Extract the [X, Y] coordinate from the center of the cell holding the provided text.  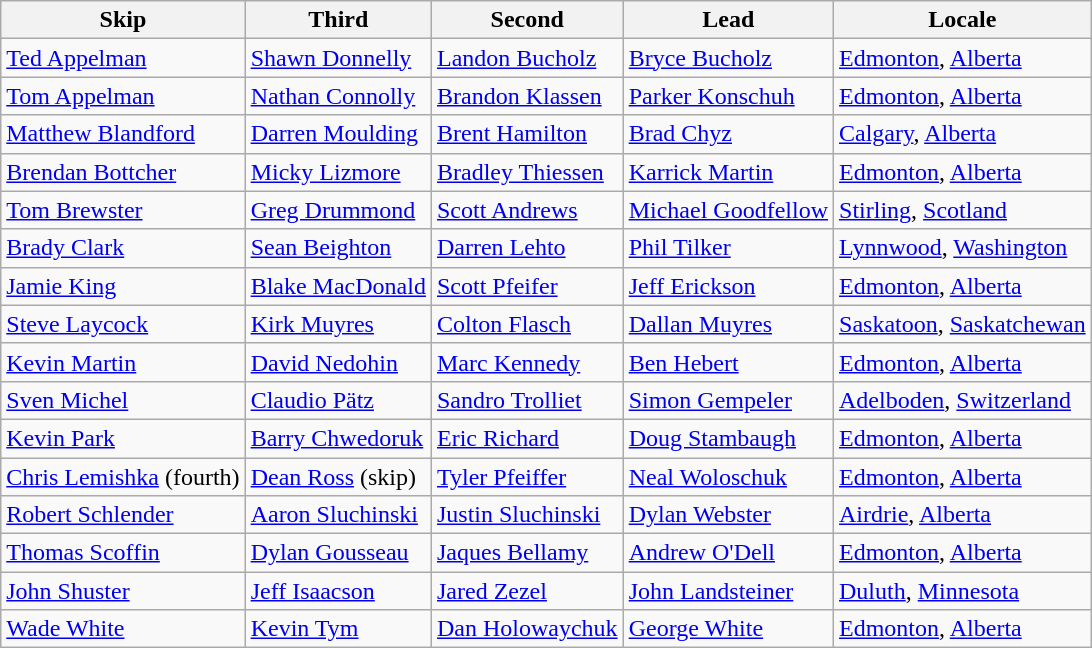
Marc Kennedy [527, 362]
Andrew O'Dell [728, 553]
Aaron Sluchinski [338, 515]
Brendan Bottcher [123, 172]
Doug Stambaugh [728, 438]
Matthew Blandford [123, 134]
Bradley Thiessen [527, 172]
Saskatoon, Saskatchewan [963, 324]
Chris Lemishka (fourth) [123, 477]
Brent Hamilton [527, 134]
Tom Brewster [123, 210]
Micky Lizmore [338, 172]
Kevin Martin [123, 362]
Kirk Muyres [338, 324]
Calgary, Alberta [963, 134]
Jeff Isaacson [338, 591]
Thomas Scoffin [123, 553]
Sandro Trolliet [527, 400]
Dallan Muyres [728, 324]
Duluth, Minnesota [963, 591]
Jared Zezel [527, 591]
Brad Chyz [728, 134]
Michael Goodfellow [728, 210]
John Landsteiner [728, 591]
David Nedohin [338, 362]
Dylan Gousseau [338, 553]
Second [527, 20]
Steve Laycock [123, 324]
John Shuster [123, 591]
Lead [728, 20]
Justin Sluchinski [527, 515]
Dylan Webster [728, 515]
Tyler Pfeiffer [527, 477]
Sean Beighton [338, 248]
Tom Appelman [123, 96]
Claudio Pätz [338, 400]
Wade White [123, 629]
Blake MacDonald [338, 286]
Nathan Connolly [338, 96]
Brady Clark [123, 248]
Skip [123, 20]
Parker Konschuh [728, 96]
Brandon Klassen [527, 96]
Scott Pfeifer [527, 286]
Kevin Tym [338, 629]
Dean Ross (skip) [338, 477]
George White [728, 629]
Phil Tilker [728, 248]
Locale [963, 20]
Scott Andrews [527, 210]
Dan Holowaychuk [527, 629]
Neal Woloschuk [728, 477]
Greg Drummond [338, 210]
Barry Chwedoruk [338, 438]
Stirling, Scotland [963, 210]
Adelboden, Switzerland [963, 400]
Simon Gempeler [728, 400]
Ben Hebert [728, 362]
Jamie King [123, 286]
Sven Michel [123, 400]
Kevin Park [123, 438]
Landon Bucholz [527, 58]
Lynnwood, Washington [963, 248]
Jaques Bellamy [527, 553]
Darren Lehto [527, 248]
Airdrie, Alberta [963, 515]
Third [338, 20]
Robert Schlender [123, 515]
Ted Appelman [123, 58]
Bryce Bucholz [728, 58]
Shawn Donnelly [338, 58]
Jeff Erickson [728, 286]
Eric Richard [527, 438]
Darren Moulding [338, 134]
Colton Flasch [527, 324]
Karrick Martin [728, 172]
